Output the (x, y) coordinate of the center of the cell containing the given text.  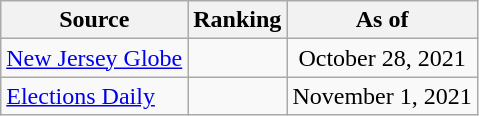
Ranking (238, 20)
Elections Daily (94, 96)
Source (94, 20)
As of (382, 20)
New Jersey Globe (94, 58)
November 1, 2021 (382, 96)
October 28, 2021 (382, 58)
